Determine the (X, Y) coordinate at the center of the cell enclosing the given text.  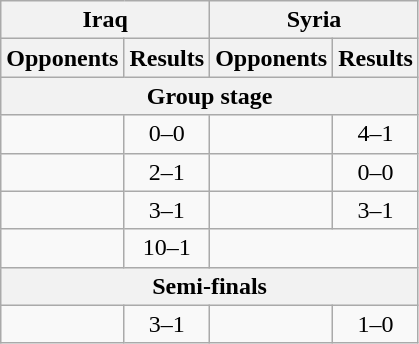
1–0 (376, 324)
Semi-finals (210, 286)
Syria (314, 20)
2–1 (167, 172)
Group stage (210, 96)
10–1 (167, 248)
4–1 (376, 134)
Iraq (106, 20)
